Output the (X, Y) coordinate of the center of the cell containing the given text.  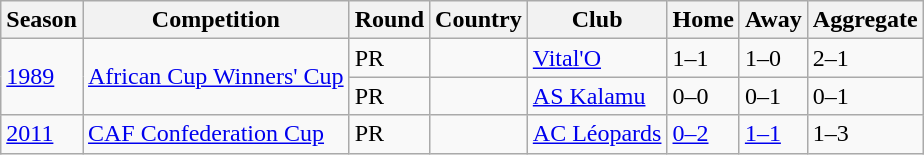
Away (773, 20)
Country (479, 20)
1989 (42, 77)
Vital'O (597, 58)
AS Kalamu (597, 96)
African Cup Winners' Cup (216, 77)
1–3 (865, 134)
Season (42, 20)
CAF Confederation Cup (216, 134)
1–0 (773, 58)
0–0 (703, 96)
0–2 (703, 134)
Aggregate (865, 20)
2–1 (865, 58)
Competition (216, 20)
Round (389, 20)
Club (597, 20)
Home (703, 20)
AC Léopards (597, 134)
2011 (42, 134)
